From the cell containing the given text, extract its center point as (X, Y) coordinate. 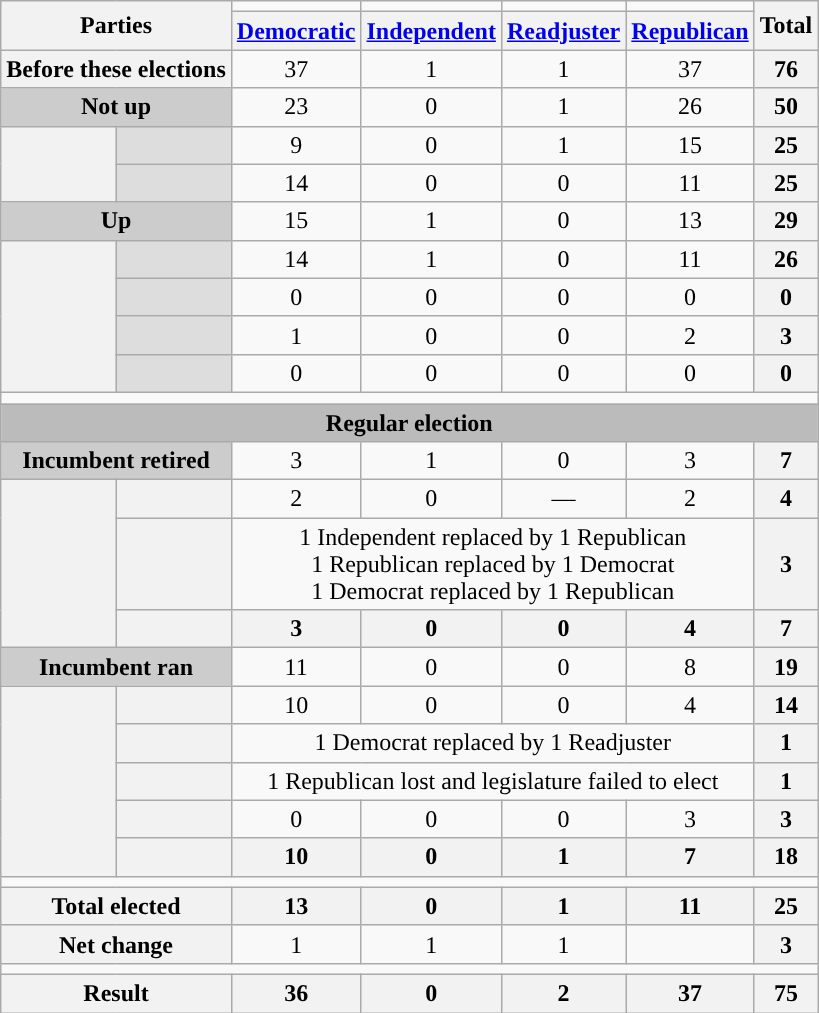
8 (690, 667)
23 (296, 107)
Result (116, 993)
50 (786, 107)
Total (786, 26)
Before these elections (116, 69)
76 (786, 69)
Net change (116, 944)
Democratic (296, 31)
Incumbent ran (116, 667)
36 (296, 993)
29 (786, 221)
— (563, 499)
Independent (431, 31)
1 Republican lost and legislature failed to elect (492, 781)
Regular election (410, 423)
Total elected (116, 906)
9 (296, 145)
Republican (690, 31)
75 (786, 993)
1 Independent replaced by 1 Republican1 Republican replaced by 1 Democrat1 Democrat replaced by 1 Republican (492, 564)
Up (116, 221)
1 Democrat replaced by 1 Readjuster (492, 743)
Not up (116, 107)
Readjuster (563, 31)
19 (786, 667)
Incumbent retired (116, 461)
18 (786, 857)
Parties (116, 26)
